Output the [X, Y] coordinate of the center of the cell containing the given text.  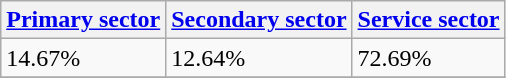
Primary sector [84, 20]
Secondary sector [259, 20]
14.67% [84, 58]
Service sector [428, 20]
72.69% [428, 58]
12.64% [259, 58]
